Pinpoint the cell where the given text exists, returning its (X, Y) midpoint coordinate. 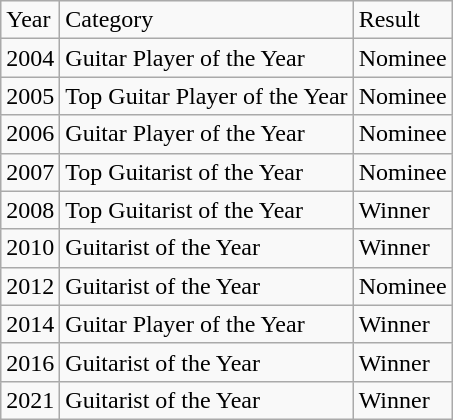
2012 (30, 286)
2008 (30, 210)
2021 (30, 400)
Top Guitar Player of the Year (206, 96)
2014 (30, 324)
2006 (30, 134)
2005 (30, 96)
Year (30, 20)
Result (402, 20)
2007 (30, 172)
Category (206, 20)
2004 (30, 58)
2010 (30, 248)
2016 (30, 362)
